Scan for the cell matching the given text and deliver its [x, y] coordinate at center. 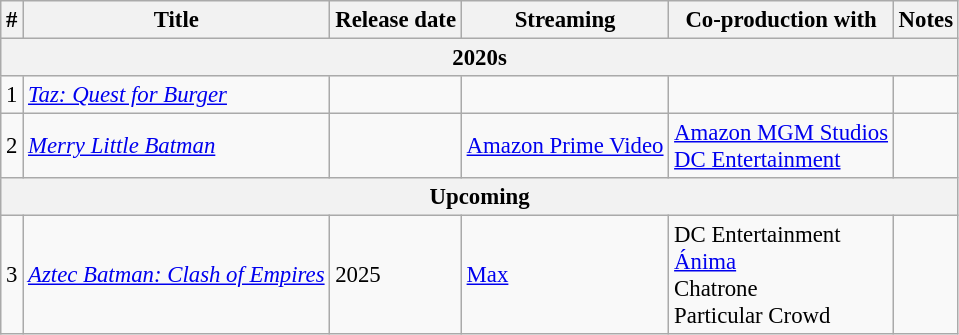
# [12, 20]
Release date [396, 20]
Notes [926, 20]
Max [564, 276]
Streaming [564, 20]
Aztec Batman: Clash of Empires [176, 276]
2020s [480, 58]
1 [12, 95]
DC EntertainmentÁnimaChatroneParticular Crowd [782, 276]
Amazon Prime Video [564, 146]
Merry Little Batman [176, 146]
Co-production with [782, 20]
Taz: Quest for Burger [176, 95]
Title [176, 20]
2 [12, 146]
2025 [396, 276]
Amazon MGM StudiosDC Entertainment [782, 146]
Upcoming [480, 197]
3 [12, 276]
